Scan for the cell matching the given text and deliver its (X, Y) coordinate at center. 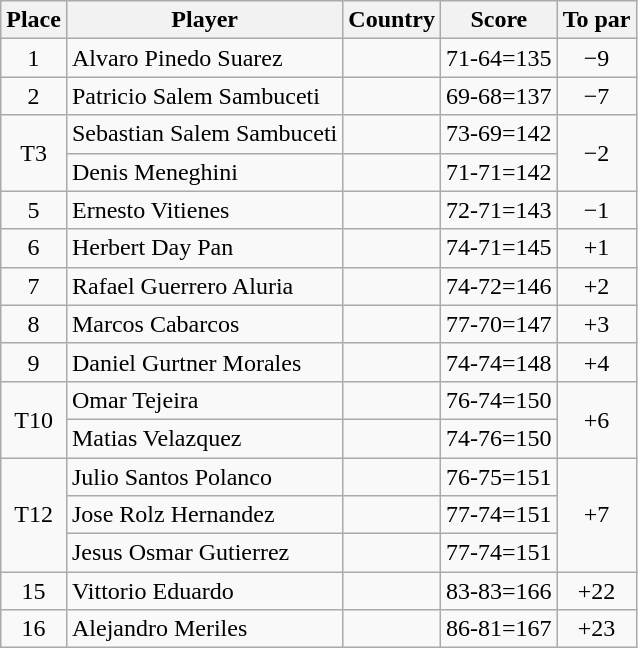
−2 (596, 153)
To par (596, 20)
+23 (596, 629)
−7 (596, 96)
T10 (34, 419)
Vittorio Eduardo (204, 591)
6 (34, 248)
+3 (596, 324)
76-75=151 (500, 477)
Matias Velazquez (204, 438)
Alvaro Pinedo Suarez (204, 58)
+22 (596, 591)
T3 (34, 153)
+2 (596, 286)
Score (500, 20)
74-74=148 (500, 362)
7 (34, 286)
Julio Santos Polanco (204, 477)
Player (204, 20)
+4 (596, 362)
Denis Meneghini (204, 172)
74-76=150 (500, 438)
74-71=145 (500, 248)
Marcos Cabarcos (204, 324)
−1 (596, 210)
Omar Tejeira (204, 400)
71-64=135 (500, 58)
Alejandro Meriles (204, 629)
Herbert Day Pan (204, 248)
5 (34, 210)
Place (34, 20)
76-74=150 (500, 400)
83-83=166 (500, 591)
86-81=167 (500, 629)
Daniel Gurtner Morales (204, 362)
74-72=146 (500, 286)
+1 (596, 248)
8 (34, 324)
Jesus Osmar Gutierrez (204, 553)
15 (34, 591)
Patricio Salem Sambuceti (204, 96)
Country (392, 20)
69-68=137 (500, 96)
+6 (596, 419)
1 (34, 58)
77-70=147 (500, 324)
71-71=142 (500, 172)
72-71=143 (500, 210)
Jose Rolz Hernandez (204, 515)
T12 (34, 515)
Ernesto Vitienes (204, 210)
Rafael Guerrero Aluria (204, 286)
−9 (596, 58)
+7 (596, 515)
16 (34, 629)
9 (34, 362)
Sebastian Salem Sambuceti (204, 134)
73-69=142 (500, 134)
2 (34, 96)
